Scan for the cell matching the given text and deliver its [x, y] coordinate at center. 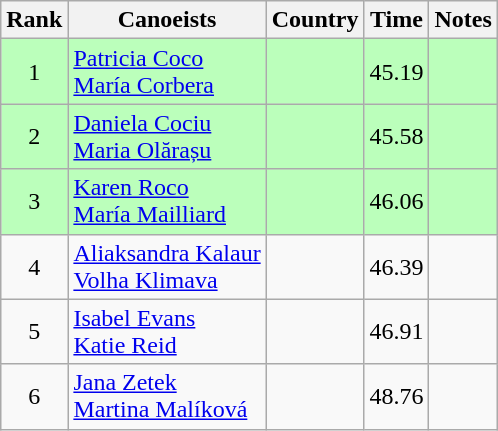
Isabel EvansKatie Reid [167, 332]
2 [34, 136]
3 [34, 202]
Time [396, 20]
Rank [34, 20]
46.39 [396, 266]
1 [34, 72]
6 [34, 396]
4 [34, 266]
5 [34, 332]
Patricia CocoMaría Corbera [167, 72]
Karen RocoMaría Mailliard [167, 202]
48.76 [396, 396]
45.19 [396, 72]
Jana ZetekMartina Malíková [167, 396]
Aliaksandra KalaurVolha Klimava [167, 266]
Notes [463, 20]
Canoeists [167, 20]
46.91 [396, 332]
Daniela CociuMaria Olărașu [167, 136]
Country [315, 20]
46.06 [396, 202]
45.58 [396, 136]
